Determine the [x, y] coordinate at the center of the cell enclosing the given text.  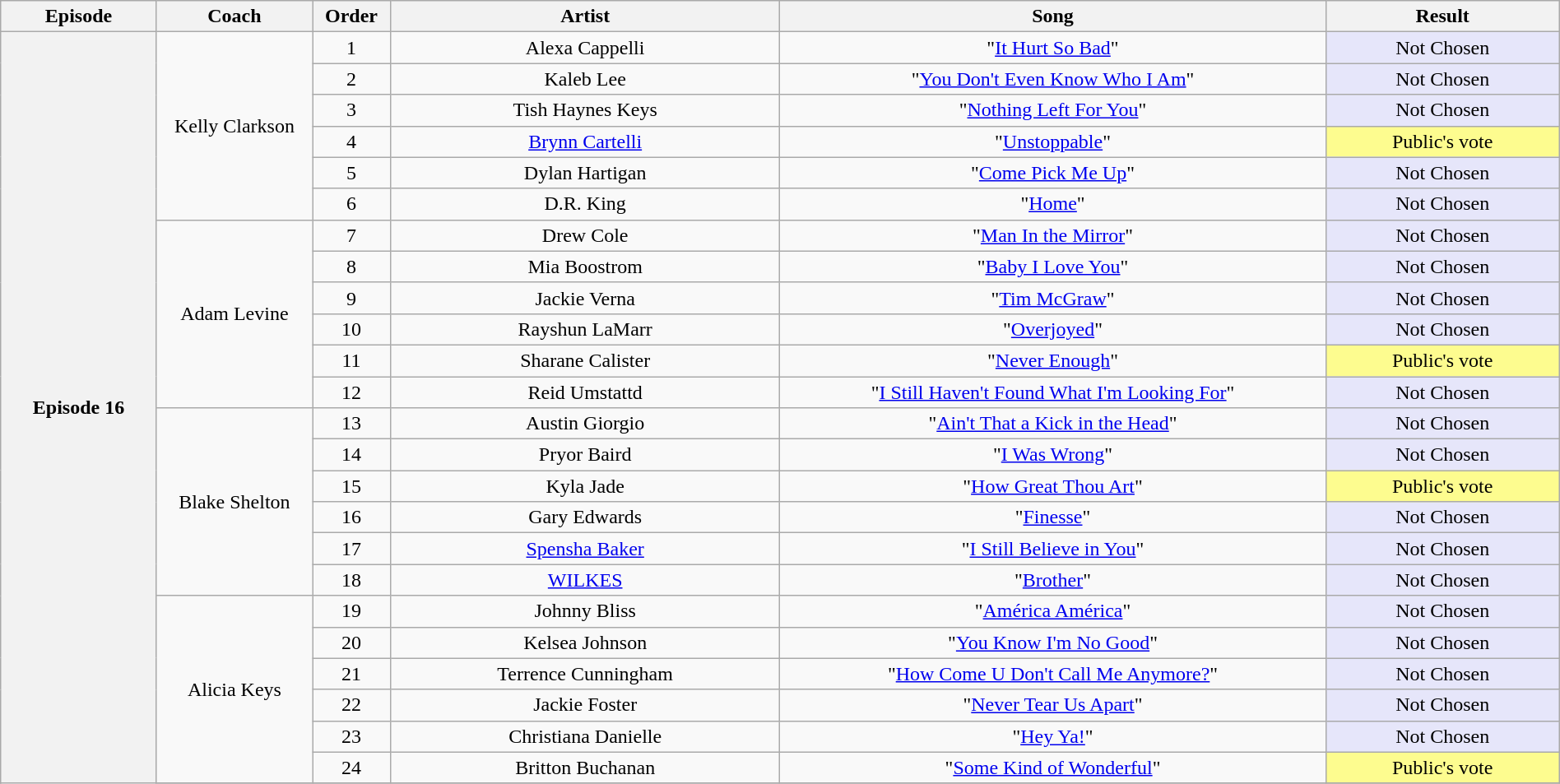
Austin Giorgio [585, 424]
11 [352, 360]
23 [352, 736]
16 [352, 517]
8 [352, 267]
9 [352, 298]
Episode [79, 16]
"Overjoyed" [1053, 329]
5 [352, 173]
22 [352, 705]
20 [352, 643]
Johnny Bliss [585, 611]
Kelsea Johnson [585, 643]
19 [352, 611]
15 [352, 486]
Gary Edwards [585, 517]
14 [352, 455]
"You Know I'm No Good" [1053, 643]
Order [352, 16]
"It Hurt So Bad" [1053, 48]
"Unstoppable" [1053, 141]
3 [352, 110]
Song [1053, 16]
4 [352, 141]
"How Come U Don't Call Me Anymore?" [1053, 674]
"América América" [1053, 611]
Brynn Cartelli [585, 141]
13 [352, 424]
Dylan Hartigan [585, 173]
Drew Cole [585, 235]
21 [352, 674]
1 [352, 48]
Pryor Baird [585, 455]
Artist [585, 16]
WILKES [585, 580]
Mia Boostrom [585, 267]
"I Was Wrong" [1053, 455]
Britton Buchanan [585, 768]
Reid Umstattd [585, 392]
Spensha Baker [585, 549]
"Finesse" [1053, 517]
Kelly Clarkson [234, 126]
"You Don't Even Know Who I Am" [1053, 79]
7 [352, 235]
Kaleb Lee [585, 79]
"How Great Thou Art" [1053, 486]
18 [352, 580]
Terrence Cunningham [585, 674]
D.R. King [585, 204]
"Never Enough" [1053, 360]
"Nothing Left For You" [1053, 110]
10 [352, 329]
Blake Shelton [234, 502]
Rayshun LaMarr [585, 329]
"Ain't That a Kick in the Head" [1053, 424]
Result [1442, 16]
6 [352, 204]
Sharane Calister [585, 360]
"I Still Believe in You" [1053, 549]
Coach [234, 16]
"Come Pick Me Up" [1053, 173]
Adam Levine [234, 313]
17 [352, 549]
"Tim McGraw" [1053, 298]
"Some Kind of Wonderful" [1053, 768]
"Never Tear Us Apart" [1053, 705]
"Man In the Mirror" [1053, 235]
12 [352, 392]
"Hey Ya!" [1053, 736]
Alicia Keys [234, 689]
Christiana Danielle [585, 736]
Episode 16 [79, 408]
Tish Haynes Keys [585, 110]
"Brother" [1053, 580]
Alexa Cappelli [585, 48]
"Home" [1053, 204]
Jackie Foster [585, 705]
Jackie Verna [585, 298]
"I Still Haven't Found What I'm Looking For" [1053, 392]
24 [352, 768]
"Baby I Love You" [1053, 267]
2 [352, 79]
Kyla Jade [585, 486]
